Find where the given text appears and provide that cell's center as [x, y] coordinate. 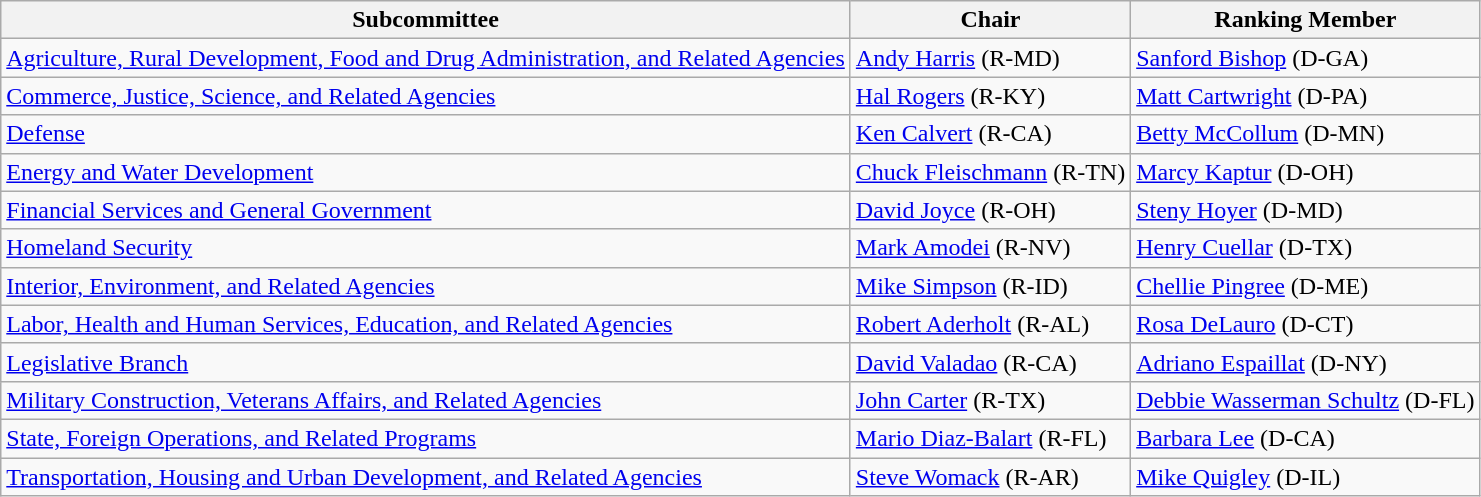
Financial Services and General Government [426, 210]
Andy Harris (R-MD) [990, 58]
Mike Simpson (R-ID) [990, 286]
Ken Calvert (R-CA) [990, 134]
Transportation, Housing and Urban Development, and Related Agencies [426, 477]
John Carter (R-TX) [990, 400]
Mark Amodei (R-NV) [990, 248]
David Joyce (R-OH) [990, 210]
Robert Aderholt (R-AL) [990, 324]
Interior, Environment, and Related Agencies [426, 286]
Hal Rogers (R-KY) [990, 96]
Barbara Lee (D-CA) [1306, 438]
Matt Cartwright (D-PA) [1306, 96]
Debbie Wasserman Schultz (D-FL) [1306, 400]
Chuck Fleischmann (R-TN) [990, 172]
Chellie Pingree (D-ME) [1306, 286]
Steve Womack (R-AR) [990, 477]
Mike Quigley (D-IL) [1306, 477]
Steny Hoyer (D-MD) [1306, 210]
Defense [426, 134]
Chair [990, 20]
State, Foreign Operations, and Related Programs [426, 438]
Labor, Health and Human Services, Education, and Related Agencies [426, 324]
Commerce, Justice, Science, and Related Agencies [426, 96]
Legislative Branch [426, 362]
Marcy Kaptur (D-OH) [1306, 172]
Adriano Espaillat (D-NY) [1306, 362]
Agriculture, Rural Development, Food and Drug Administration, and Related Agencies [426, 58]
Henry Cuellar (D-TX) [1306, 248]
Subcommittee [426, 20]
Mario Diaz-Balart (R-FL) [990, 438]
Sanford Bishop (D-GA) [1306, 58]
Betty McCollum (D-MN) [1306, 134]
Homeland Security [426, 248]
David Valadao (R-CA) [990, 362]
Rosa DeLauro (D-CT) [1306, 324]
Military Construction, Veterans Affairs, and Related Agencies [426, 400]
Ranking Member [1306, 20]
Energy and Water Development [426, 172]
